From the cell containing the given text, extract its center point as (x, y) coordinate. 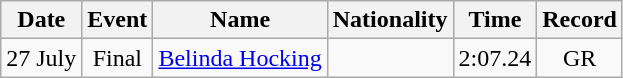
Date (42, 20)
Belinda Hocking (240, 58)
Record (580, 20)
27 July (42, 58)
Time (495, 20)
2:07.24 (495, 58)
Name (240, 20)
GR (580, 58)
Nationality (390, 20)
Final (118, 58)
Event (118, 20)
